Return (X, Y) of the center of cell containing provided text 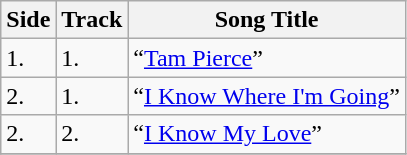
Song Title (267, 20)
Side (28, 20)
Track (92, 20)
“Tam Pierce” (267, 58)
“I Know My Love” (267, 134)
“I Know Where I'm Going” (267, 96)
